For the text-containing cell, return its midpoint in (x, y) coordinate format. 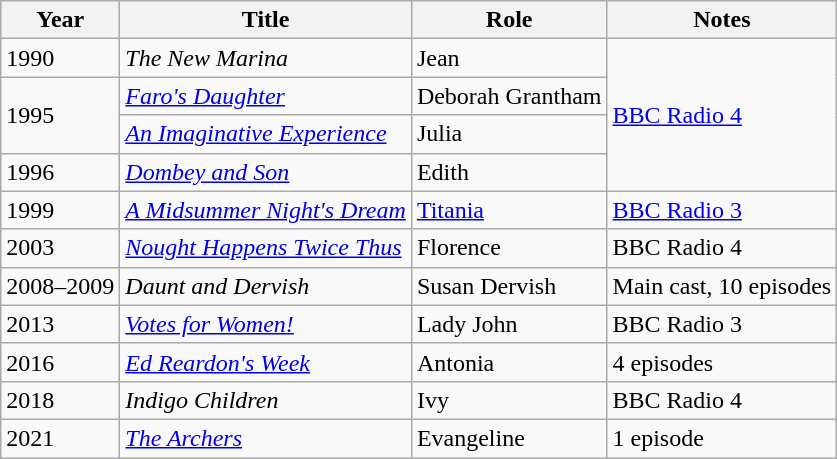
An Imaginative Experience (266, 134)
The Archers (266, 438)
Edith (509, 172)
Jean (509, 58)
Indigo Children (266, 400)
Year (60, 20)
Main cast, 10 episodes (722, 286)
1996 (60, 172)
1 episode (722, 438)
Ivy (509, 400)
4 episodes (722, 362)
2016 (60, 362)
Titania (509, 210)
2018 (60, 400)
Ed Reardon's Week (266, 362)
Evangeline (509, 438)
1990 (60, 58)
2003 (60, 248)
Votes for Women! (266, 324)
2008–2009 (60, 286)
A Midsummer Night's Dream (266, 210)
2021 (60, 438)
Role (509, 20)
Faro's Daughter (266, 96)
The New Marina (266, 58)
Notes (722, 20)
Daunt and Dervish (266, 286)
1995 (60, 115)
Julia (509, 134)
Nought Happens Twice Thus (266, 248)
2013 (60, 324)
Antonia (509, 362)
1999 (60, 210)
Susan Dervish (509, 286)
Deborah Grantham (509, 96)
Title (266, 20)
Florence (509, 248)
Dombey and Son (266, 172)
Lady John (509, 324)
